From the cell containing the given text, extract its center point as [x, y] coordinate. 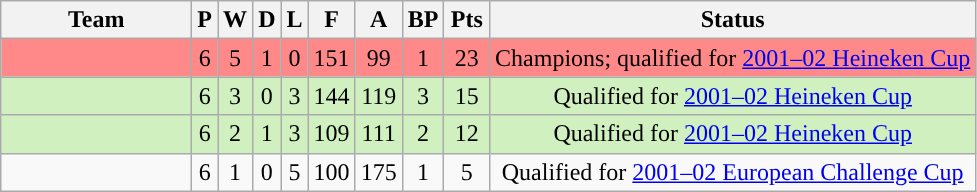
P [205, 20]
A [378, 20]
Status [733, 20]
BP [423, 20]
144 [332, 96]
119 [378, 96]
111 [378, 134]
23 [467, 58]
Qualified for 2001–02 European Challenge Cup [733, 172]
L [294, 20]
F [332, 20]
100 [332, 172]
99 [378, 58]
151 [332, 58]
109 [332, 134]
175 [378, 172]
12 [467, 134]
Champions; qualified for 2001–02 Heineken Cup [733, 58]
Team [96, 20]
Pts [467, 20]
15 [467, 96]
W [236, 20]
D [267, 20]
